Locate the cell with the specified text and output its [X, Y] center coordinate. 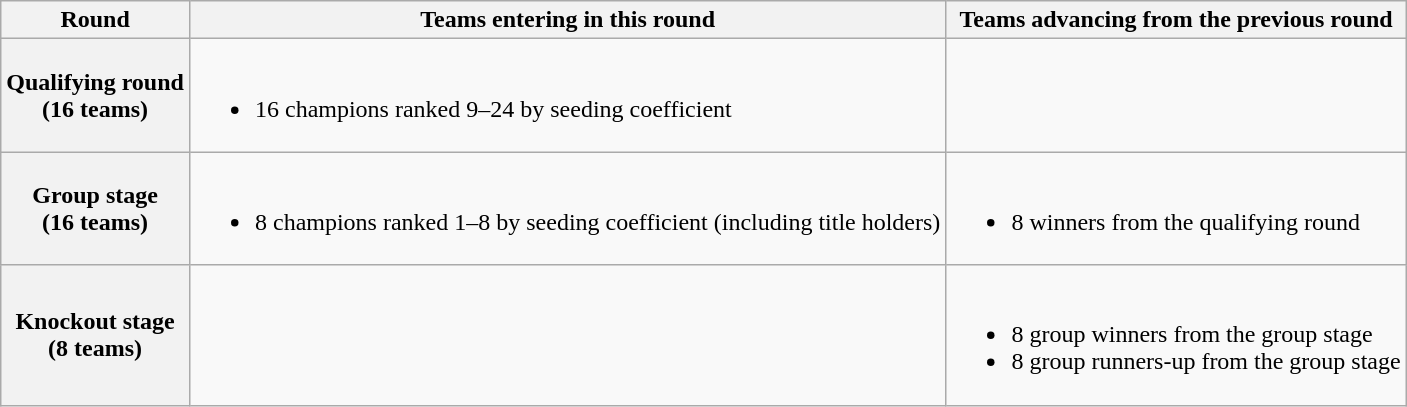
Qualifying round(16 teams) [96, 96]
Knockout stage(8 teams) [96, 335]
8 champions ranked 1–8 by seeding coefficient (including title holders) [567, 208]
16 champions ranked 9–24 by seeding coefficient [567, 96]
Teams advancing from the previous round [1176, 20]
Teams entering in this round [567, 20]
8 group winners from the group stage8 group runners-up from the group stage [1176, 335]
8 winners from the qualifying round [1176, 208]
Round [96, 20]
Group stage(16 teams) [96, 208]
